For the text-containing cell, return its midpoint in (x, y) coordinate format. 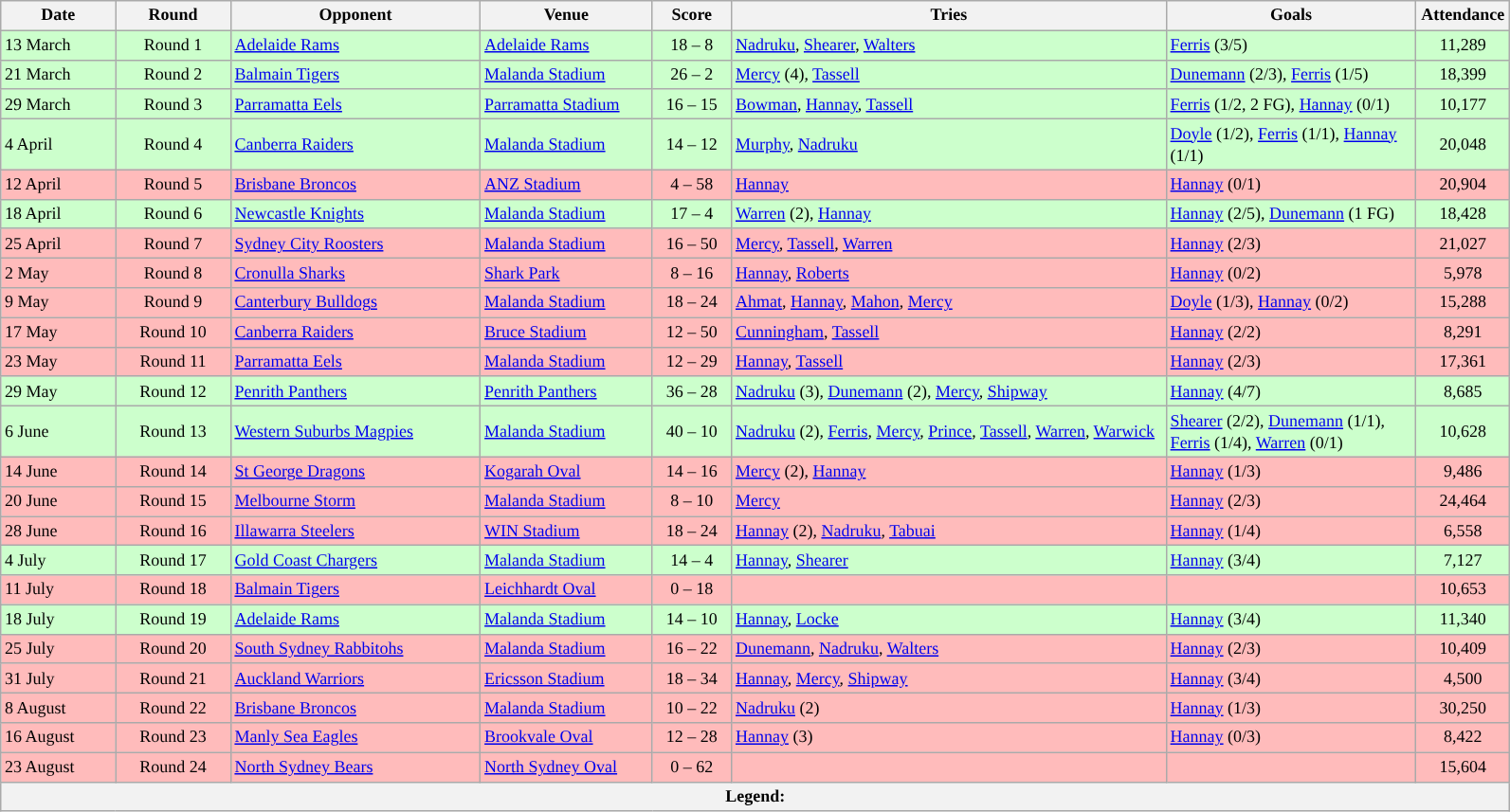
Round 20 (173, 648)
16 – 22 (692, 648)
Auckland Warriors (355, 678)
Round 10 (173, 332)
Hannay (4/7) (1291, 390)
Hannay (3) (950, 737)
9 May (59, 303)
8,422 (1464, 737)
Newcastle Knights (355, 214)
Goals (1291, 15)
Round 24 (173, 767)
Hannay, Locke (950, 620)
Melbourne Storm (355, 500)
Hannay (2/5), Dunemann (1 FG) (1291, 214)
Leichhardt Oval (567, 589)
18 – 34 (692, 678)
2 May (59, 273)
8,291 (1464, 332)
Hannay, Mercy, Shipway (950, 678)
15,604 (1464, 767)
14 – 16 (692, 472)
12 April (59, 184)
Round 13 (173, 431)
30,250 (1464, 709)
11 July (59, 589)
Round 9 (173, 303)
16 – 50 (692, 243)
Round 2 (173, 74)
Hannay, Tassell (950, 362)
14 – 10 (692, 620)
Hannay (0/3) (1291, 737)
Round (173, 15)
ANZ Stadium (567, 184)
Ferris (3/5) (1291, 45)
Shark Park (567, 273)
10,409 (1464, 648)
Nadruku (2), Ferris, Mercy, Prince, Tassell, Warren, Warwick (950, 431)
Western Suburbs Magpies (355, 431)
Round 1 (173, 45)
Round 16 (173, 531)
Ahmat, Hannay, Mahon, Mercy (950, 303)
20,904 (1464, 184)
Bowman, Hannay, Tassell (950, 104)
25 April (59, 243)
26 – 2 (692, 74)
4,500 (1464, 678)
Hannay (950, 184)
Hannay (0/2) (1291, 273)
Hannay, Roberts (950, 273)
Opponent (355, 15)
Nadruku (3), Dunemann (2), Mercy, Shipway (950, 390)
Illawarra Steelers (355, 531)
6,558 (1464, 531)
Hannay (1/4) (1291, 531)
Doyle (1/2), Ferris (1/1), Hannay (1/1) (1291, 144)
29 March (59, 104)
Ferris (1/2, 2 FG), Hannay (0/1) (1291, 104)
North Sydney Oval (567, 767)
Ericsson Stadium (567, 678)
St George Dragons (355, 472)
18,428 (1464, 214)
14 – 12 (692, 144)
Round 21 (173, 678)
Round 18 (173, 589)
Round 22 (173, 709)
Hannay (2), Nadruku, Tabuai (950, 531)
Round 7 (173, 243)
Mercy, Tassell, Warren (950, 243)
11,340 (1464, 620)
Dunemann (2/3), Ferris (1/5) (1291, 74)
12 – 29 (692, 362)
Round 12 (173, 390)
Canterbury Bulldogs (355, 303)
WIN Stadium (567, 531)
Nadruku (2) (950, 709)
24,464 (1464, 500)
25 July (59, 648)
18 – 8 (692, 45)
Attendance (1464, 15)
Hannay, Shearer (950, 561)
21,027 (1464, 243)
Round 3 (173, 104)
40 – 10 (692, 431)
10 – 22 (692, 709)
Kogarah Oval (567, 472)
36 – 28 (692, 390)
Gold Coast Chargers (355, 561)
Legend: (755, 796)
Brookvale Oval (567, 737)
17 May (59, 332)
10,628 (1464, 431)
9,486 (1464, 472)
Date (59, 15)
Round 17 (173, 561)
31 July (59, 678)
Round 23 (173, 737)
Mercy (4), Tassell (950, 74)
4 July (59, 561)
Cronulla Sharks (355, 273)
Nadruku, Shearer, Walters (950, 45)
South Sydney Rabbitohs (355, 648)
Parramatta Stadium (567, 104)
10,653 (1464, 589)
8 – 10 (692, 500)
8 – 16 (692, 273)
17,361 (1464, 362)
Bruce Stadium (567, 332)
20,048 (1464, 144)
21 March (59, 74)
4 April (59, 144)
Mercy (2), Hannay (950, 472)
0 – 62 (692, 767)
23 August (59, 767)
Round 6 (173, 214)
Venue (567, 15)
Warren (2), Hannay (950, 214)
Mercy (950, 500)
23 May (59, 362)
North Sydney Bears (355, 767)
0 – 18 (692, 589)
6 June (59, 431)
12 – 50 (692, 332)
15,288 (1464, 303)
14 – 4 (692, 561)
13 March (59, 45)
5,978 (1464, 273)
Round 14 (173, 472)
14 June (59, 472)
16 – 15 (692, 104)
Shearer (2/2), Dunemann (1/1), Ferris (1/4), Warren (0/1) (1291, 431)
18 July (59, 620)
8 August (59, 709)
28 June (59, 531)
12 – 28 (692, 737)
16 August (59, 737)
20 June (59, 500)
Round 11 (173, 362)
Sydney City Roosters (355, 243)
Round 5 (173, 184)
Dunemann, Nadruku, Walters (950, 648)
Round 19 (173, 620)
Doyle (1/3), Hannay (0/2) (1291, 303)
Manly Sea Eagles (355, 737)
4 – 58 (692, 184)
Hannay (2/2) (1291, 332)
18 April (59, 214)
Round 15 (173, 500)
Round 4 (173, 144)
Round 8 (173, 273)
29 May (59, 390)
Score (692, 15)
Cunningham, Tassell (950, 332)
17 – 4 (692, 214)
Tries (950, 15)
Hannay (0/1) (1291, 184)
18,399 (1464, 74)
8,685 (1464, 390)
11,289 (1464, 45)
7,127 (1464, 561)
Murphy, Nadruku (950, 144)
10,177 (1464, 104)
